Identify which cell holds the provided text, then report its (X, Y) central coordinate. 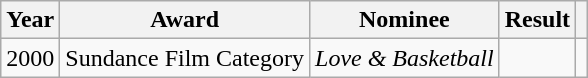
2000 (30, 58)
Award (185, 20)
Year (30, 20)
Sundance Film Category (185, 58)
Love & Basketball (405, 58)
Nominee (405, 20)
Result (537, 20)
